For the text-containing cell, return its midpoint in [x, y] coordinate format. 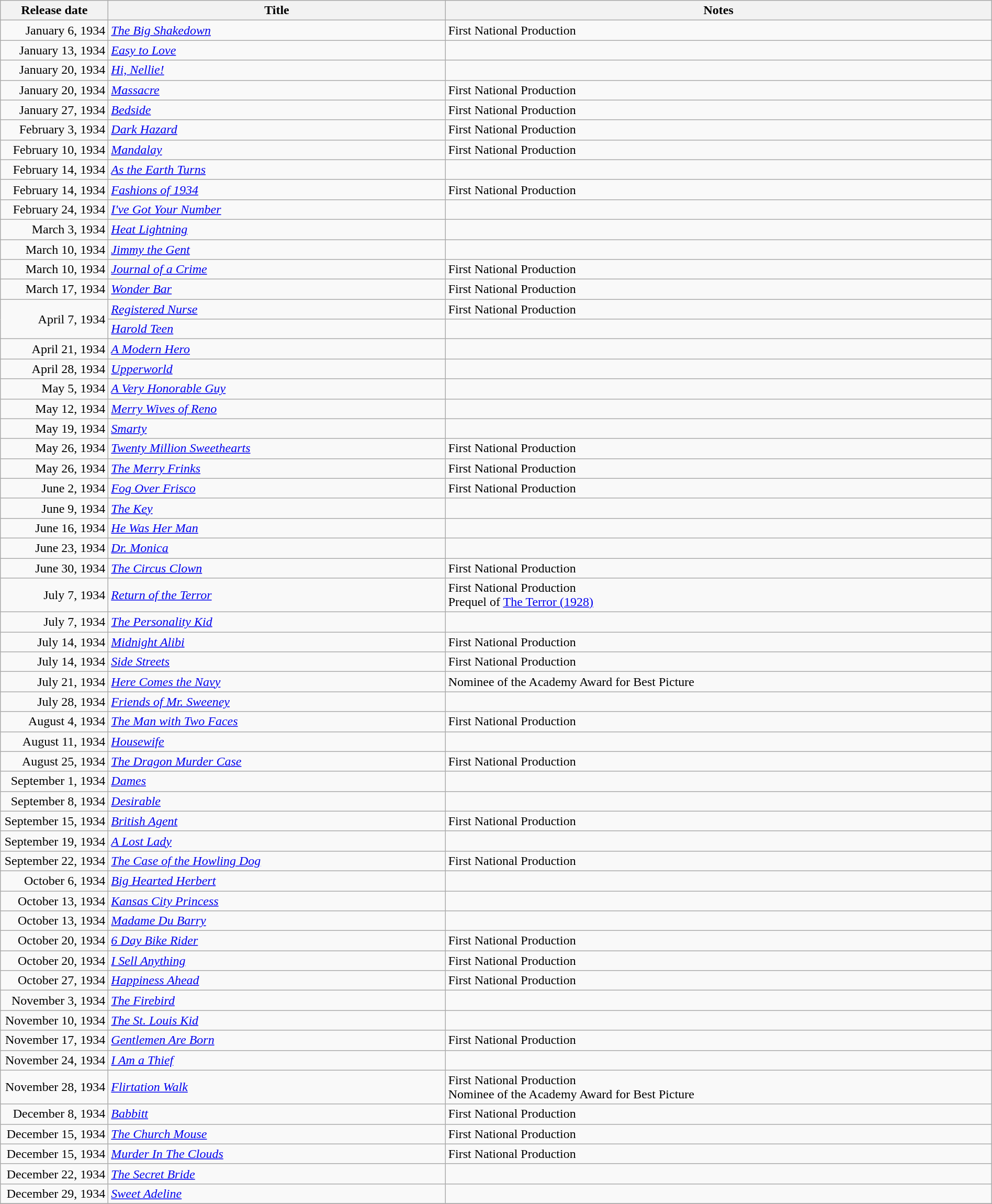
Smarty [277, 429]
Massacre [277, 90]
October 27, 1934 [54, 981]
Title [277, 10]
Flirtation Walk [277, 1087]
Here Comes the Navy [277, 682]
Murder In The Clouds [277, 1154]
November 3, 1934 [54, 1000]
January 13, 1934 [54, 50]
The Case of the Howling Dog [277, 861]
As the Earth Turns [277, 170]
Harold Teen [277, 329]
I Sell Anything [277, 961]
The Personality Kid [277, 622]
The Secret Bride [277, 1174]
March 17, 1934 [54, 289]
January 6, 1934 [54, 30]
Sweet Adeline [277, 1194]
Release date [54, 10]
He Was Her Man [277, 528]
April 28, 1934 [54, 369]
October 6, 1934 [54, 881]
Babbitt [277, 1114]
May 19, 1934 [54, 429]
Dames [277, 781]
May 5, 1934 [54, 389]
Merry Wives of Reno [277, 409]
August 11, 1934 [54, 741]
The Big Shakedown [277, 30]
Mandalay [277, 150]
April 7, 1934 [54, 319]
November 17, 1934 [54, 1040]
Dr. Monica [277, 548]
September 15, 1934 [54, 821]
February 10, 1934 [54, 150]
Hi, Nellie! [277, 70]
June 16, 1934 [54, 528]
Fog Over Frisco [277, 488]
Registered Nurse [277, 309]
June 9, 1934 [54, 508]
April 21, 1934 [54, 349]
The Firebird [277, 1000]
The Circus Clown [277, 568]
Heat Lightning [277, 229]
June 23, 1934 [54, 548]
Big Hearted Herbert [277, 881]
Twenty Million Sweethearts [277, 448]
Easy to Love [277, 50]
November 10, 1934 [54, 1020]
A Modern Hero [277, 349]
First National ProductionPrequel of The Terror (1928) [718, 595]
Upperworld [277, 369]
The Dragon Murder Case [277, 761]
February 3, 1934 [54, 130]
I've Got Your Number [277, 209]
The Man with Two Faces [277, 722]
A Very Honorable Guy [277, 389]
February 24, 1934 [54, 209]
Desirable [277, 801]
6 Day Bike Rider [277, 941]
September 22, 1934 [54, 861]
September 19, 1934 [54, 841]
Return of the Terror [277, 595]
Gentlemen Are Born [277, 1040]
December 8, 1934 [54, 1114]
Kansas City Princess [277, 901]
Midnight Alibi [277, 642]
Happiness Ahead [277, 981]
May 12, 1934 [54, 409]
June 30, 1934 [54, 568]
The St. Louis Kid [277, 1020]
Notes [718, 10]
Wonder Bar [277, 289]
The Key [277, 508]
September 8, 1934 [54, 801]
First National ProductionNominee of the Academy Award for Best Picture [718, 1087]
March 3, 1934 [54, 229]
Fashions of 1934 [277, 189]
Housewife [277, 741]
July 28, 1934 [54, 702]
British Agent [277, 821]
July 21, 1934 [54, 682]
Friends of Mr. Sweeney [277, 702]
September 1, 1934 [54, 781]
June 2, 1934 [54, 488]
Dark Hazard [277, 130]
Journal of a Crime [277, 269]
A Lost Lady [277, 841]
The Merry Frinks [277, 468]
Madame Du Barry [277, 921]
August 25, 1934 [54, 761]
Nominee of the Academy Award for Best Picture [718, 682]
Jimmy the Gent [277, 250]
The Church Mouse [277, 1134]
Bedside [277, 110]
November 24, 1934 [54, 1060]
Side Streets [277, 662]
August 4, 1934 [54, 722]
January 27, 1934 [54, 110]
November 28, 1934 [54, 1087]
I Am a Thief [277, 1060]
December 22, 1934 [54, 1174]
December 29, 1934 [54, 1194]
